Extract the (x, y) coordinate from the center of the cell holding the provided text.  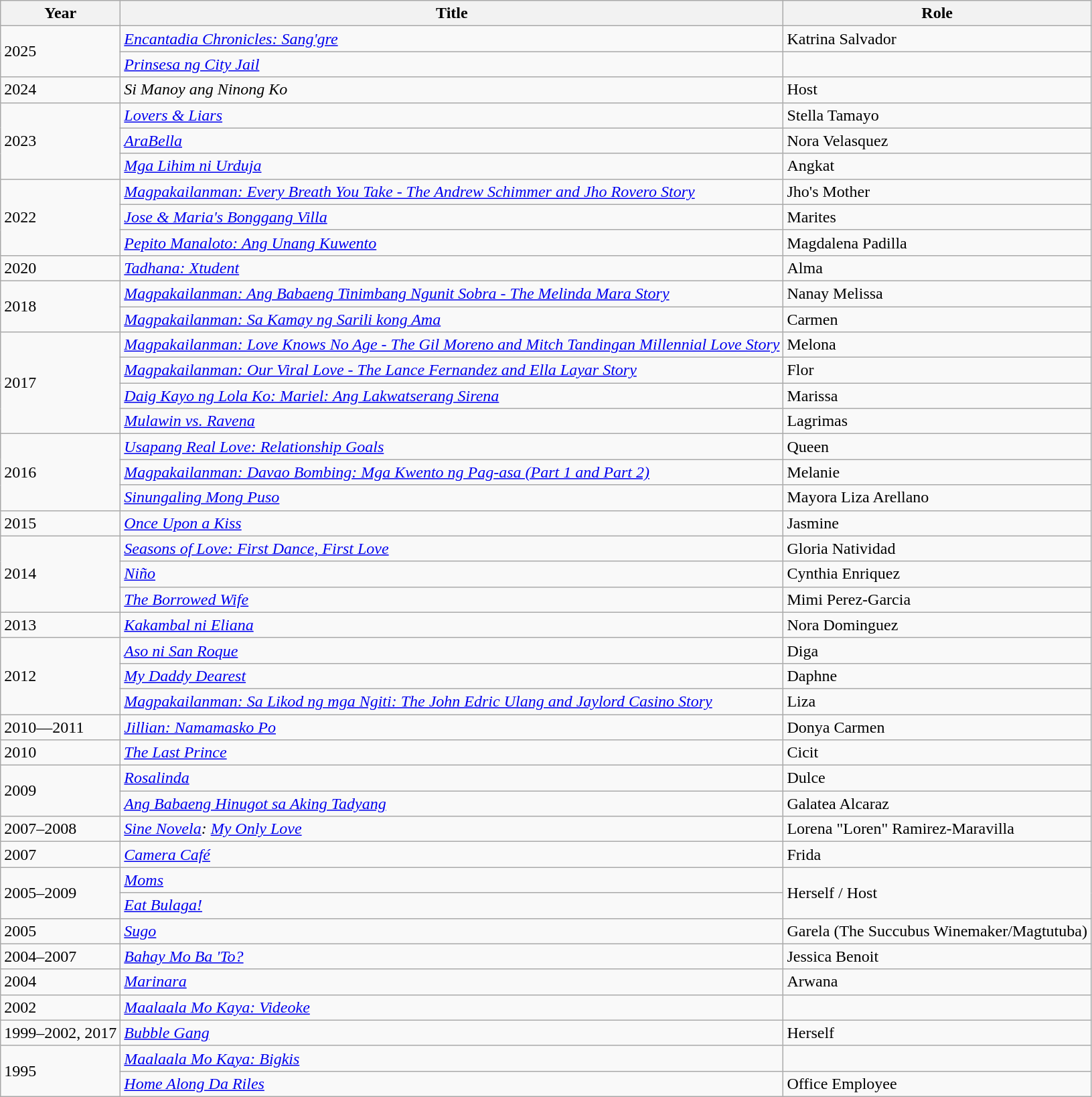
2007–2008 (60, 829)
Diga (937, 650)
2016 (60, 472)
Eat Bulaga! (452, 905)
Role (937, 13)
Si Manoy ang Ninong Ko (452, 90)
Frida (937, 855)
Mayora Liza Arellano (937, 498)
Mimi Perez-Garcia (937, 599)
Queen (937, 447)
2015 (60, 523)
Jho's Mother (937, 192)
Sinungaling Mong Puso (452, 498)
Magpakailanman: Love Knows No Age - The Gil Moreno and Mitch Tandingan Millennial Love Story (452, 345)
Usapang Real Love: Relationship Goals (452, 447)
Gloria Natividad (937, 548)
Lagrimas (937, 421)
Pepito Manaloto: Ang Unang Kuwento (452, 242)
2017 (60, 383)
Title (452, 13)
Nora Velasquez (937, 141)
2024 (60, 90)
Kakambal ni Eliana (452, 625)
Bubble Gang (452, 1033)
Jose & Maria's Bonggang Villa (452, 217)
Year (60, 13)
Magpakailanman: Davao Bombing: Mga Kwento ng Pag-asa (Part 1 and Part 2) (452, 472)
Mga Lihim ni Urduja (452, 166)
2010 (60, 753)
Marinara (452, 982)
Encantadia Chronicles: Sang'gre (452, 39)
Herself (937, 1033)
Magpakailanman: Every Breath You Take - The Andrew Schimmer and Jho Rovero Story (452, 192)
The Last Prince (452, 753)
Magpakailanman: Sa Kamay ng Sarili kong Ama (452, 319)
Magdalena Padilla (937, 242)
Lovers & Liars (452, 115)
Marissa (937, 396)
Marites (937, 217)
2012 (60, 676)
Tadhana: Xtudent (452, 268)
Garela (The Succubus Winemaker/Magtutuba) (937, 931)
2014 (60, 574)
Donya Carmen (937, 727)
Prinsesa ng City Jail (452, 64)
2004 (60, 982)
Cicit (937, 753)
Aso ni San Roque (452, 650)
Bahay Mo Ba 'To? (452, 956)
Magpakailanman: Ang Babaeng Tinimbang Ngunit Sobra - The Melinda Mara Story (452, 293)
1999–2002, 2017 (60, 1033)
Katrina Salvador (937, 39)
AraBella (452, 141)
Nanay Melissa (937, 293)
Melanie (937, 472)
Sine Novela: My Only Love (452, 829)
2002 (60, 1007)
Herself / Host (937, 893)
Ang Babaeng Hinugot sa Aking Tadyang (452, 804)
The Borrowed Wife (452, 599)
My Daddy Dearest (452, 676)
Moms (452, 880)
Home Along Da Riles (452, 1084)
Cynthia Enriquez (937, 574)
Jillian: Namamasko Po (452, 727)
2013 (60, 625)
Host (937, 90)
Carmen (937, 319)
Niño (452, 574)
Maalaala Mo Kaya: Bigkis (452, 1058)
2005 (60, 931)
Once Upon a Kiss (452, 523)
Magpakailanman: Sa Likod ng mga Ngiti: The John Edric Ulang and Jaylord Casino Story (452, 701)
Rosalinda (452, 778)
2025 (60, 52)
Magpakailanman: Our Viral Love - The Lance Fernandez and Ella Layar Story (452, 370)
2007 (60, 855)
Liza (937, 701)
Camera Café (452, 855)
Lorena "Loren" Ramirez-Maravilla (937, 829)
Seasons of Love: First Dance, First Love (452, 548)
Angkat (937, 166)
2018 (60, 306)
Maalaala Mo Kaya: Videoke (452, 1007)
2004–2007 (60, 956)
1995 (60, 1071)
Daphne (937, 676)
2005–2009 (60, 893)
2009 (60, 791)
Jessica Benoit (937, 956)
2023 (60, 141)
2022 (60, 217)
2010—2011 (60, 727)
Nora Dominguez (937, 625)
Daig Kayo ng Lola Ko: Mariel: Ang Lakwatserang Sirena (452, 396)
Melona (937, 345)
Office Employee (937, 1084)
Alma (937, 268)
Flor (937, 370)
Galatea Alcaraz (937, 804)
Jasmine (937, 523)
Arwana (937, 982)
Dulce (937, 778)
Sugo (452, 931)
Stella Tamayo (937, 115)
Mulawin vs. Ravena (452, 421)
2020 (60, 268)
